Search for the cell housing the specified text and yield its (X, Y) center coordinate. 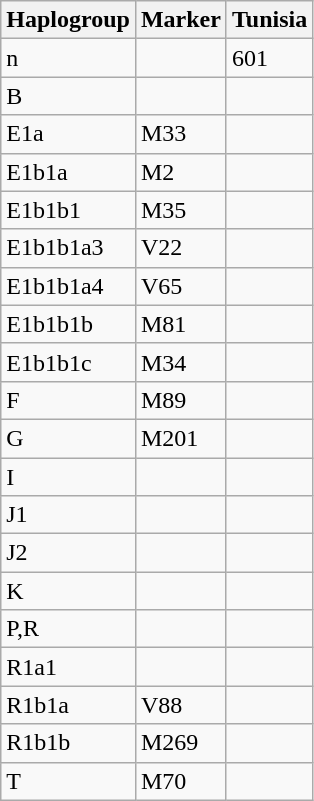
E1b1a (68, 172)
E1b1b1a4 (68, 286)
E1b1b1a3 (68, 248)
M35 (180, 210)
F (68, 400)
n (68, 58)
M269 (180, 743)
V22 (180, 248)
E1a (68, 134)
E1b1b1b (68, 324)
E1b1b1c (68, 362)
B (68, 96)
E1b1b1 (68, 210)
M70 (180, 781)
K (68, 591)
R1a1 (68, 667)
V65 (180, 286)
M2 (180, 172)
M81 (180, 324)
T (68, 781)
M34 (180, 362)
Marker (180, 20)
P,R (68, 629)
J2 (68, 553)
I (68, 477)
M33 (180, 134)
R1b1b (68, 743)
J1 (68, 515)
R1b1a (68, 705)
M201 (180, 438)
Haplogroup (68, 20)
Tunisia (269, 20)
V88 (180, 705)
G (68, 438)
601 (269, 58)
M89 (180, 400)
